Locate the cell with the specified text and output its [X, Y] center coordinate. 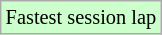
Fastest session lap [81, 17]
